Identify which cell holds the provided text, then report its [x, y] central coordinate. 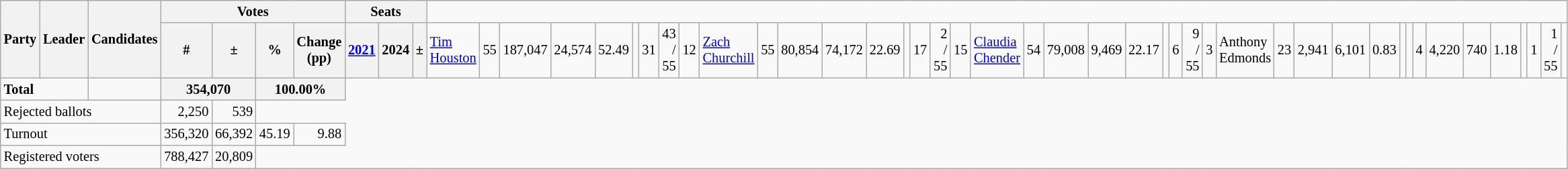
2,250 [186, 111]
54 [1034, 50]
20,809 [234, 157]
12 [690, 50]
539 [234, 111]
66,392 [234, 134]
Leader [64, 39]
788,427 [186, 157]
Claudia Chender [997, 50]
79,008 [1066, 50]
% [275, 50]
Zach Churchill [729, 50]
2024 [395, 50]
740 [1477, 50]
74,172 [844, 50]
15 [960, 50]
Anthony Edmonds [1245, 50]
4,220 [1445, 50]
23 [1284, 50]
9 / 55 [1192, 50]
187,047 [526, 50]
Seats [386, 11]
2 / 55 [940, 50]
Registered voters [81, 157]
31 [649, 50]
Candidates [124, 39]
6,101 [1351, 50]
9.88 [320, 134]
Change (pp) [320, 50]
1 / 55 [1551, 50]
4 [1419, 50]
Turnout [81, 134]
Tim Houston [453, 50]
22.69 [885, 50]
354,070 [208, 89]
80,854 [800, 50]
45.19 [275, 134]
3 [1209, 50]
17 [920, 50]
52.49 [614, 50]
1.18 [1505, 50]
Votes [253, 11]
Rejected ballots [81, 111]
# [186, 50]
Party [20, 39]
1 [1534, 50]
43 / 55 [669, 50]
Total [44, 89]
24,574 [573, 50]
9,469 [1107, 50]
356,320 [186, 134]
6 [1175, 50]
100.00% [300, 89]
2,941 [1313, 50]
2021 [362, 50]
0.83 [1385, 50]
22.17 [1144, 50]
